Find where the given text appears and provide that cell's center as [x, y] coordinate. 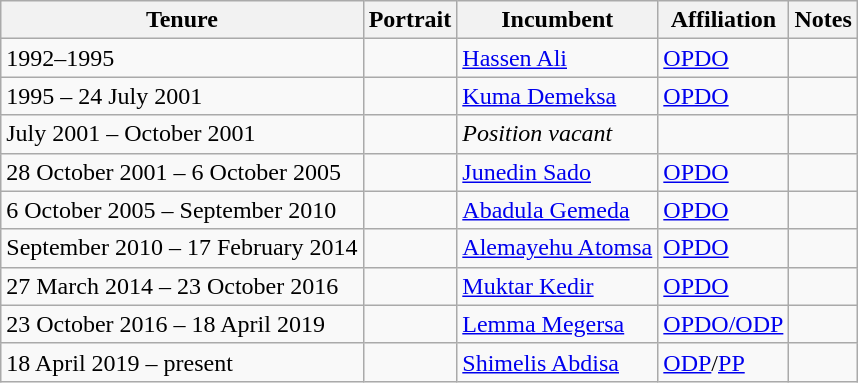
Portrait [410, 20]
July 2001 – October 2001 [182, 134]
18 April 2019 – present [182, 362]
OPDO/ODP [724, 324]
Alemayehu Atomsa [558, 248]
1995 – 24 July 2001 [182, 96]
27 March 2014 – 23 October 2016 [182, 286]
Notes [823, 20]
ODP/PP [724, 362]
Shimelis Abdisa [558, 362]
Abadula Gemeda [558, 210]
Position vacant [558, 134]
23 October 2016 – 18 April 2019 [182, 324]
Tenure [182, 20]
Junedin Sado [558, 172]
Lemma Megersa [558, 324]
Incumbent [558, 20]
28 October 2001 – 6 October 2005 [182, 172]
Hassen Ali [558, 58]
Muktar Kedir [558, 286]
Kuma Demeksa [558, 96]
September 2010 – 17 February 2014 [182, 248]
Affiliation [724, 20]
6 October 2005 – September 2010 [182, 210]
1992–1995 [182, 58]
